Return the [x, y] coordinate for the center point of the cell that contains the specified text.  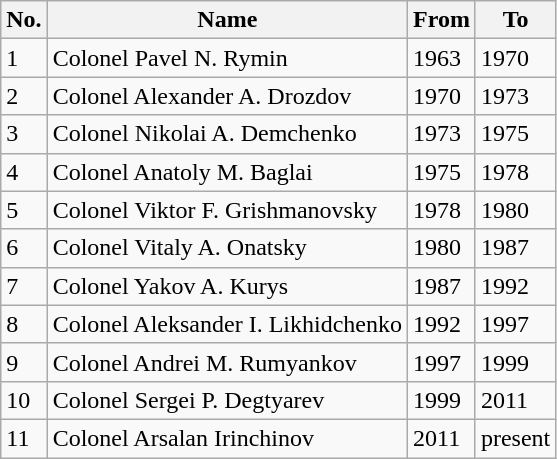
Colonel Anatoly M. Baglai [227, 172]
2 [24, 96]
1 [24, 58]
6 [24, 248]
Colonel Viktor F. Grishmanovsky [227, 210]
Colonel Vitaly A. Onatsky [227, 248]
Colonel Nikolai A. Demchenko [227, 134]
Colonel Aleksander I. Likhidchenko [227, 324]
1963 [441, 58]
present [515, 438]
5 [24, 210]
9 [24, 362]
3 [24, 134]
Colonel Yakov A. Kurys [227, 286]
11 [24, 438]
To [515, 20]
10 [24, 400]
Colonel Arsalan Irinchinov [227, 438]
8 [24, 324]
7 [24, 286]
Name [227, 20]
Colonel Alexander A. Drozdov [227, 96]
Colonel Andrei M. Rumyankov [227, 362]
Colonel Sergei P. Degtyarev [227, 400]
From [441, 20]
Colonel Pavel N. Rymin [227, 58]
4 [24, 172]
No. [24, 20]
